Find where the given text appears and provide that cell's center as (x, y) coordinate. 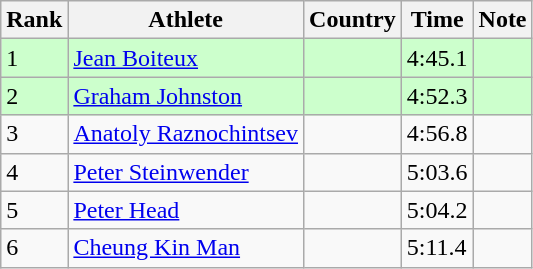
5 (34, 210)
Country (353, 20)
4:56.8 (437, 134)
Cheung Kin Man (186, 248)
4:45.1 (437, 58)
Rank (34, 20)
6 (34, 248)
Time (437, 20)
4:52.3 (437, 96)
5:03.6 (437, 172)
Peter Steinwender (186, 172)
Peter Head (186, 210)
Graham Johnston (186, 96)
2 (34, 96)
5:11.4 (437, 248)
Jean Boiteux (186, 58)
Athlete (186, 20)
1 (34, 58)
4 (34, 172)
Anatoly Raznochintsev (186, 134)
Note (502, 20)
3 (34, 134)
5:04.2 (437, 210)
